Search for the cell housing the specified text and yield its [x, y] center coordinate. 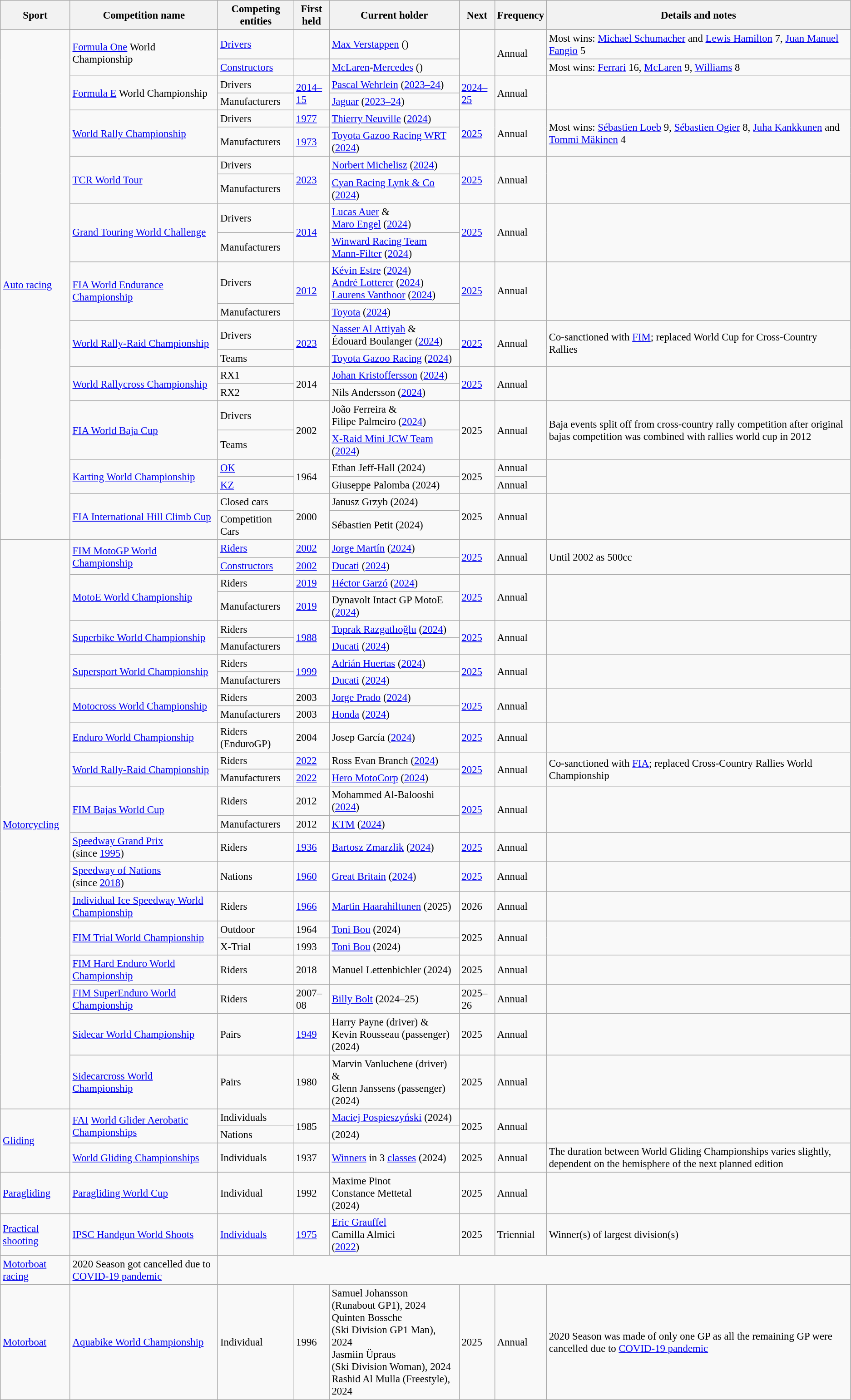
Baja events split off from cross-country rally competition after original bajas competition was combined with rallies world cup in 2012 [698, 430]
Motorboat [35, 1342]
FIM MotoGP World Championship [143, 557]
2020 Season was made of only one GP as all the remaining GP were cancelled due to COVID-19 pandemic [698, 1342]
(2024) [394, 1134]
Ethan Jeff-Hall (2024) [394, 468]
Co-sanctioned with FIM; replaced World Cup for Cross-Country Rallies [698, 344]
FIA World Endurance Championship [143, 291]
2007–08 [312, 999]
Paragliding World Cup [143, 1193]
1960 [312, 877]
Dynavolt Intact GP MotoE (2024) [394, 606]
Nasser Al Attiyah & Édouard Boulanger (2024) [394, 335]
2014–15 [312, 94]
IPSC Handgun World Shoots [143, 1235]
1988 [312, 637]
2026 [477, 906]
McLaren-Mercedes () [394, 68]
2020 Season got cancelled due to COVID-19 pandemic [143, 1270]
Adrián Huertas (2024) [394, 663]
Enduro World Championship [143, 738]
Formula One World Championship [143, 53]
RX1 [256, 375]
Triennial [520, 1235]
1977 [312, 119]
Competition Cars [256, 526]
World Rally Championship [143, 133]
Winward Racing Team Mann-Filter (2024) [394, 247]
Norbert Michelisz (2024) [394, 165]
1992 [312, 1193]
Marvin Vanluchene (driver) &Glenn Janssens (passenger) (2024) [394, 1082]
World Rallycross Championship [143, 384]
Cyan Racing Lynk & Co (2024) [394, 189]
Most wins: Sébastien Loeb 9, Sébastien Ogier 8, Juha Kankkunen and Tommi Mäkinen 4 [698, 133]
Manuel Lettenbichler (2024) [394, 970]
Héctor Garzó (2024) [394, 583]
Nils Andersson (2024) [394, 392]
Billy Bolt (2024–25) [394, 999]
FAI World Glider Aerobatic Championships [143, 1126]
1937 [312, 1158]
Martin Haarahiltunen (2025) [394, 906]
Firstheld [312, 15]
Competing entities [256, 15]
Lucas Auer & Maro Engel (2024) [394, 218]
FIA World Baja Cup [143, 430]
FIM Hard Enduro World Championship [143, 970]
Until 2002 as 500cc [698, 557]
Pascal Wehrlein (2023–24) [394, 85]
MotoE World Championship [143, 597]
1985 [312, 1126]
1999 [312, 672]
RX2 [256, 392]
Bartosz Zmarzlik (2024) [394, 847]
1949 [312, 1035]
FIM Bajas World Cup [143, 809]
Maxime Pinot Constance Mettetal(2024) [394, 1193]
João Ferreira & Filipe Palmeiro (2024) [394, 416]
FIA International Hill Climb Cup [143, 517]
Paragliding [35, 1193]
Competition name [143, 15]
Speedway of Nations(since 2018) [143, 877]
Toyota Gazoo Racing (2024) [394, 358]
Current holder [394, 15]
Karting World Championship [143, 477]
Motorboat racing [35, 1270]
2024–25 [477, 94]
World Gliding Championships [143, 1158]
Honda (2024) [394, 715]
Closed cars [256, 502]
Sébastien Petit (2024) [394, 526]
Gliding [35, 1141]
Sidecar World Championship [143, 1035]
2018 [312, 970]
1993 [312, 946]
Josep García (2024) [394, 738]
Co-sanctioned with FIA; replaced Cross-Country Rallies World Championship [698, 769]
OK [256, 468]
KTM (2024) [394, 824]
Great Britain (2024) [394, 877]
Ross Evan Branch (2024) [394, 761]
Kévin Estre (2024) André Lotterer (2024) Laurens Vanthoor (2024) [394, 282]
Motocross World Championship [143, 705]
2000 [312, 517]
Harry Payne (driver) & Kevin Rousseau (passenger) (2024) [394, 1035]
Auto racing [35, 285]
Speedway Grand Prix(since 1995) [143, 847]
Thierry Neuville (2024) [394, 119]
Maciej Pospieszyński (2024) [394, 1118]
Practical shooting [35, 1235]
Individual Ice Speedway World Championship [143, 906]
Motorcycling [35, 824]
KZ [256, 485]
Jorge Prado (2024) [394, 697]
Jorge Martín (2024) [394, 549]
1980 [312, 1082]
2004 [312, 738]
Sidecarcross World Championship [143, 1082]
Janusz Grzyb (2024) [394, 502]
Supersport World Championship [143, 672]
TCR World Tour [143, 180]
Superbike World Championship [143, 637]
Outdoor [256, 929]
Toprak Razgatlıoğlu (2024) [394, 629]
Giuseppe Palomba (2024) [394, 485]
Riders(EnduroGP) [256, 738]
Mohammed Al-Balooshi (2024) [394, 801]
Winner(s) of largest division(s) [698, 1235]
Aquabike World Championship [143, 1342]
Most wins: Michael Schumacher and Lewis Hamilton 7, Juan Manuel Fangio 5 [698, 44]
The duration between World Gliding Championships varies slightly, dependent on the hemisphere of the next planned edition [698, 1158]
1996 [312, 1342]
Max Verstappen () [394, 44]
X-Trial [256, 946]
Winners in 3 classes (2024) [394, 1158]
Jaguar (2023–24) [394, 102]
FIM SuperEnduro World Championship [143, 999]
Most wins: Ferrari 16, McLaren 9, Williams 8 [698, 68]
1936 [312, 847]
FIM Trial World Championship [143, 938]
Toyota (2024) [394, 312]
Formula E World Championship [143, 94]
Details and notes [698, 15]
Toyota Gazoo Racing WRT (2024) [394, 142]
1973 [312, 142]
Next [477, 15]
Sport [35, 15]
X-Raid Mini JCW Team (2024) [394, 445]
Eric Grauffel Camilla Almici(2022) [394, 1235]
1966 [312, 906]
Grand Touring World Challenge [143, 232]
Frequency [520, 15]
Hero MotoCorp (2024) [394, 778]
2025–26 [477, 999]
Johan Kristoffersson (2024) [394, 375]
1975 [312, 1235]
